Determine the (x, y) coordinate at the center of the cell enclosing the given text.  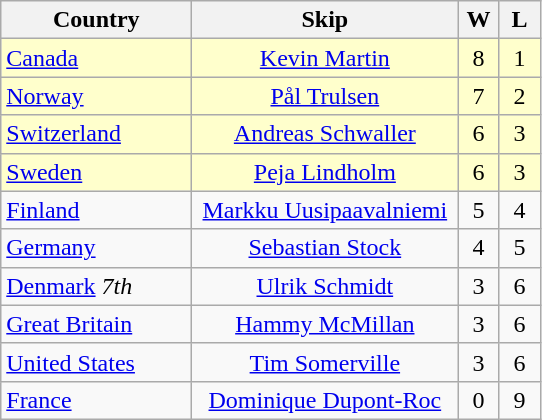
Finland (96, 210)
Pål Trulsen (325, 96)
Sweden (96, 172)
Tim Somerville (325, 362)
Peja Lindholm (325, 172)
France (96, 400)
W (478, 20)
Country (96, 20)
United States (96, 362)
L (520, 20)
Great Britain (96, 324)
Markku Uusipaavalniemi (325, 210)
Skip (325, 20)
Germany (96, 248)
Switzerland (96, 134)
Canada (96, 58)
7 (478, 96)
Sebastian Stock (325, 248)
Dominique Dupont-Roc (325, 400)
1 (520, 58)
Andreas Schwaller (325, 134)
2 (520, 96)
Ulrik Schmidt (325, 286)
Kevin Martin (325, 58)
9 (520, 400)
Norway (96, 96)
8 (478, 58)
Hammy McMillan (325, 324)
0 (478, 400)
Denmark 7th (96, 286)
